Extract the (x, y) coordinate from the center of the cell holding the provided text.  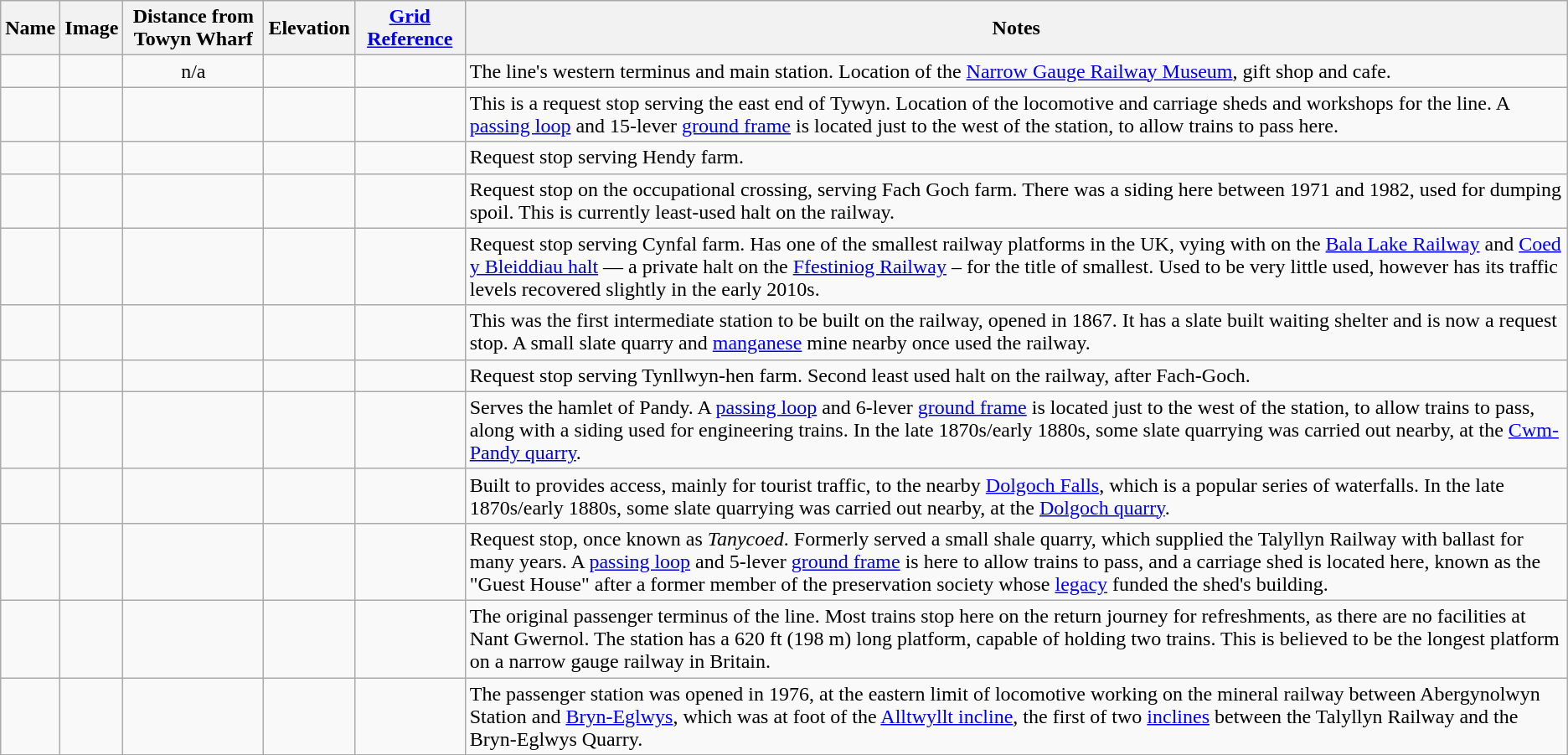
Notes (1016, 28)
n/a (193, 71)
The line's western terminus and main station. Location of the Narrow Gauge Railway Museum, gift shop and cafe. (1016, 71)
Name (30, 28)
Request stop serving Tynllwyn-hen farm. Second least used halt on the railway, after Fach-Goch. (1016, 375)
Request stop serving Hendy farm. (1016, 158)
Image (92, 28)
Grid Reference (410, 28)
Distance from Towyn Wharf (193, 28)
Elevation (309, 28)
